From the cell containing the given text, extract its center point as [X, Y] coordinate. 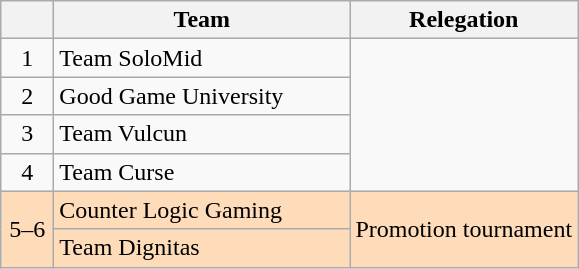
Relegation [464, 20]
1 [28, 58]
Team [202, 20]
4 [28, 172]
Team SoloMid [202, 58]
Team Curse [202, 172]
Team Dignitas [202, 248]
Promotion tournament [464, 229]
2 [28, 96]
5–6 [28, 229]
Team Vulcun [202, 134]
3 [28, 134]
Good Game University [202, 96]
Counter Logic Gaming [202, 210]
